Determine the (X, Y) coordinate at the center of the cell enclosing the given text.  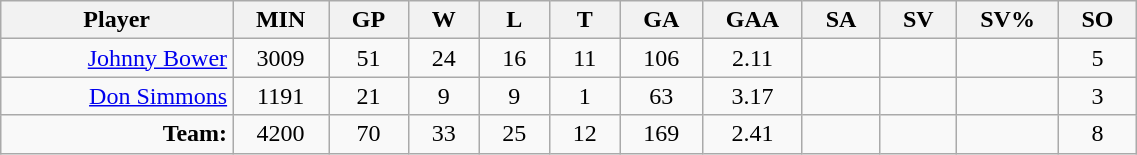
Team: (117, 134)
5 (1098, 58)
T (584, 20)
169 (662, 134)
2.41 (753, 134)
L (514, 20)
Don Simmons (117, 96)
GP (369, 20)
16 (514, 58)
70 (369, 134)
SA (840, 20)
24 (444, 58)
3009 (281, 58)
Player (117, 20)
Johnny Bower (117, 58)
1 (584, 96)
3.17 (753, 96)
63 (662, 96)
4200 (281, 134)
1191 (281, 96)
W (444, 20)
51 (369, 58)
11 (584, 58)
21 (369, 96)
12 (584, 134)
GAA (753, 20)
SV (918, 20)
GA (662, 20)
8 (1098, 134)
SV% (1008, 20)
106 (662, 58)
SO (1098, 20)
25 (514, 134)
33 (444, 134)
3 (1098, 96)
MIN (281, 20)
2.11 (753, 58)
